Locate the cell with the specified text and output its (X, Y) center coordinate. 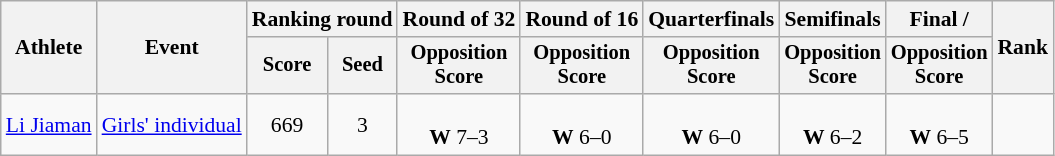
Athlete (49, 48)
Final / (940, 19)
W 6–2 (832, 124)
Round of 16 (582, 19)
Ranking round (322, 19)
W 7–3 (458, 124)
Girls' individual (172, 124)
Semifinals (832, 19)
Quarterfinals (711, 19)
W 6–5 (940, 124)
Rank (1022, 48)
Seed (362, 66)
Li Jiaman (49, 124)
669 (288, 124)
Round of 32 (458, 19)
3 (362, 124)
Score (288, 66)
Event (172, 48)
